Provide the (X, Y) coordinate of the cell's center where the given text is located.  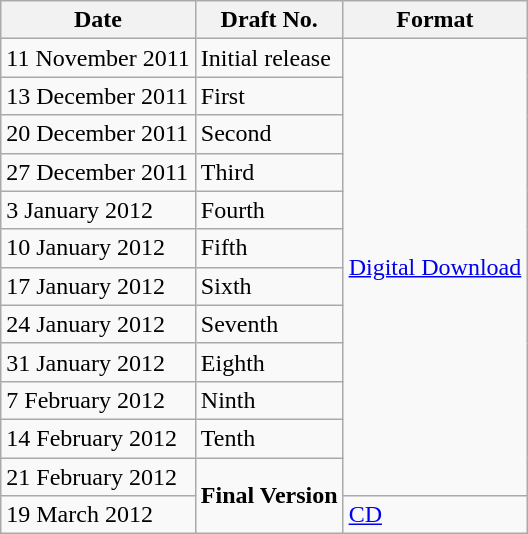
31 January 2012 (98, 362)
17 January 2012 (98, 286)
11 November 2011 (98, 58)
Fifth (269, 248)
Format (435, 20)
Fourth (269, 210)
14 February 2012 (98, 438)
13 December 2011 (98, 96)
Ninth (269, 400)
10 January 2012 (98, 248)
Sixth (269, 286)
3 January 2012 (98, 210)
Initial release (269, 58)
20 December 2011 (98, 134)
Digital Download (435, 268)
7 February 2012 (98, 400)
CD (435, 515)
Eighth (269, 362)
Third (269, 172)
First (269, 96)
Seventh (269, 324)
Draft No. (269, 20)
27 December 2011 (98, 172)
24 January 2012 (98, 324)
Date (98, 20)
Second (269, 134)
Final Version (269, 496)
19 March 2012 (98, 515)
21 February 2012 (98, 477)
Tenth (269, 438)
